Determine the [X, Y] coordinate at the center of the cell enclosing the given text.  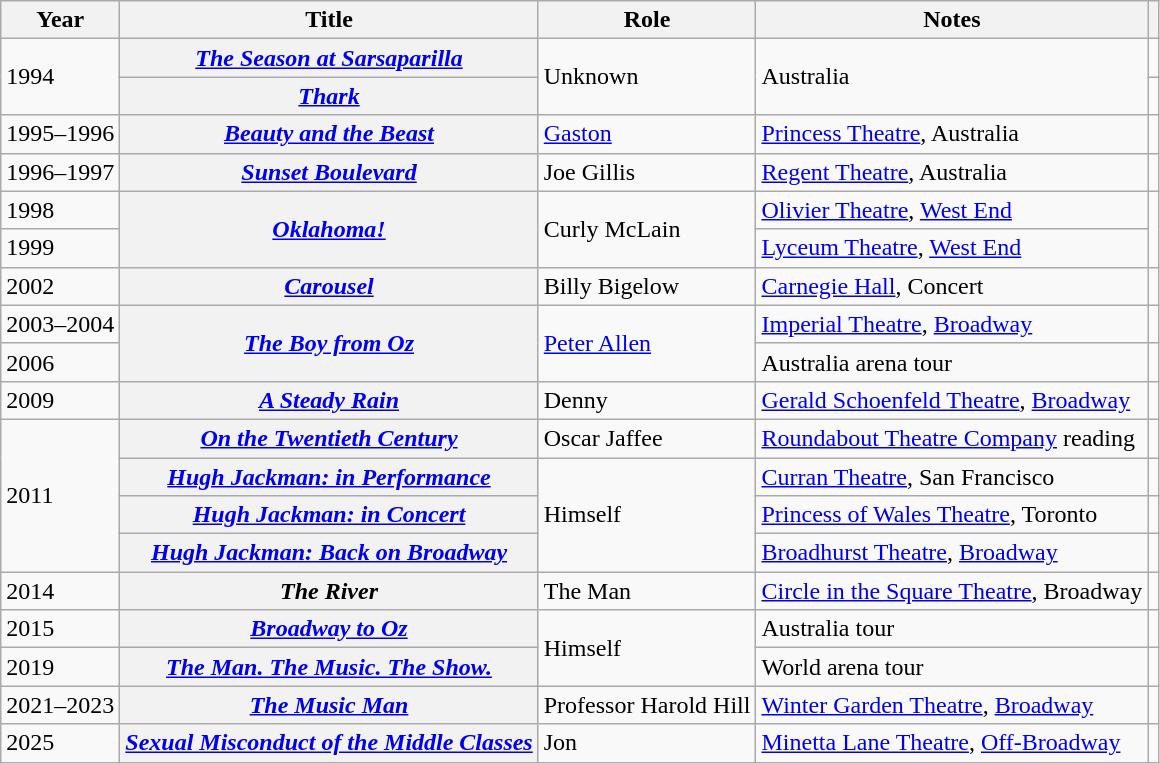
Imperial Theatre, Broadway [952, 324]
Role [647, 20]
Year [60, 20]
Professor Harold Hill [647, 705]
Princess Theatre, Australia [952, 134]
Australia arena tour [952, 362]
2019 [60, 667]
The Man [647, 591]
World arena tour [952, 667]
2011 [60, 495]
The Man. The Music. The Show. [329, 667]
1994 [60, 77]
On the Twentieth Century [329, 438]
Oscar Jaffee [647, 438]
1999 [60, 248]
The Season at Sarsaparilla [329, 58]
Joe Gillis [647, 172]
Curly McLain [647, 229]
Circle in the Square Theatre, Broadway [952, 591]
2015 [60, 629]
The Boy from Oz [329, 343]
Regent Theatre, Australia [952, 172]
Australia [952, 77]
Broadway to Oz [329, 629]
2025 [60, 743]
2006 [60, 362]
The Music Man [329, 705]
Carnegie Hall, Concert [952, 286]
Hugh Jackman: in Concert [329, 515]
The River [329, 591]
Australia tour [952, 629]
Beauty and the Beast [329, 134]
Sunset Boulevard [329, 172]
Hugh Jackman: Back on Broadway [329, 553]
Unknown [647, 77]
Jon [647, 743]
1995–1996 [60, 134]
1998 [60, 210]
Title [329, 20]
2021–2023 [60, 705]
A Steady Rain [329, 400]
2002 [60, 286]
Billy Bigelow [647, 286]
Winter Garden Theatre, Broadway [952, 705]
Peter Allen [647, 343]
Minetta Lane Theatre, Off-Broadway [952, 743]
Thark [329, 96]
Hugh Jackman: in Performance [329, 477]
2014 [60, 591]
Princess of Wales Theatre, Toronto [952, 515]
Broadhurst Theatre, Broadway [952, 553]
Sexual Misconduct of the Middle Classes [329, 743]
Gerald Schoenfeld Theatre, Broadway [952, 400]
Oklahoma! [329, 229]
Notes [952, 20]
Roundabout Theatre Company reading [952, 438]
2009 [60, 400]
Carousel [329, 286]
2003–2004 [60, 324]
Gaston [647, 134]
Curran Theatre, San Francisco [952, 477]
1996–1997 [60, 172]
Denny [647, 400]
Lyceum Theatre, West End [952, 248]
Olivier Theatre, West End [952, 210]
